For the text-containing cell, return its midpoint in [X, Y] coordinate format. 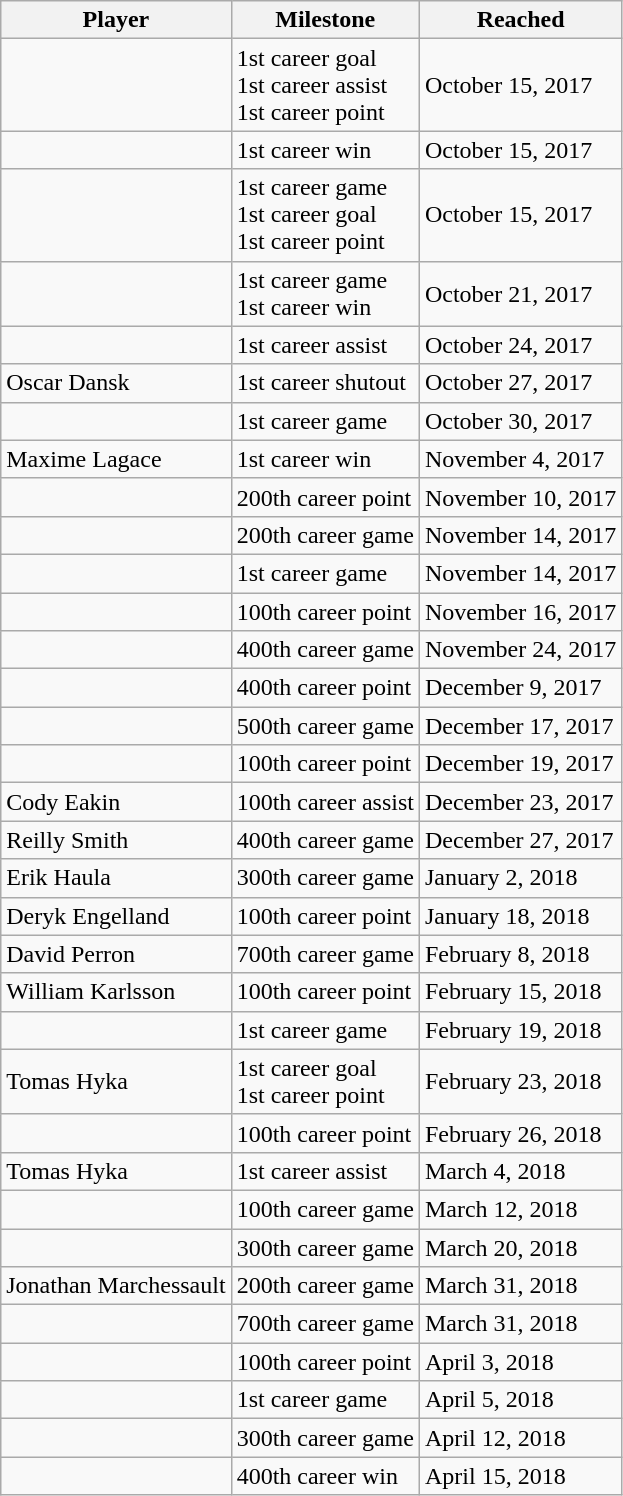
April 12, 2018 [520, 1438]
January 2, 2018 [520, 878]
Milestone [325, 20]
500th career game [325, 726]
Maxime Lagace [116, 459]
Reached [520, 20]
December 9, 2017 [520, 688]
November 16, 2017 [520, 611]
Player [116, 20]
October 21, 2017 [520, 294]
1st career game1st career win [325, 294]
February 19, 2018 [520, 1030]
December 23, 2017 [520, 802]
December 19, 2017 [520, 764]
Cody Eakin [116, 802]
Oscar Dansk [116, 383]
William Karlsson [116, 992]
November 10, 2017 [520, 497]
February 15, 2018 [520, 992]
January 18, 2018 [520, 916]
March 12, 2018 [520, 1209]
Jonathan Marchessault [116, 1286]
400th career point [325, 688]
March 20, 2018 [520, 1247]
100th career game [325, 1209]
Deryk Engelland [116, 916]
April 5, 2018 [520, 1400]
1st career goal1st career point [325, 1082]
Erik Haula [116, 878]
David Perron [116, 954]
1st career goal1st career assist1st career point [325, 85]
April 15, 2018 [520, 1476]
March 4, 2018 [520, 1171]
April 3, 2018 [520, 1362]
October 24, 2017 [520, 345]
October 27, 2017 [520, 383]
February 23, 2018 [520, 1082]
400th career win [325, 1476]
1st career game1st career goal1st career point [325, 215]
November 24, 2017 [520, 650]
200th career point [325, 497]
February 8, 2018 [520, 954]
February 26, 2018 [520, 1133]
November 4, 2017 [520, 459]
October 30, 2017 [520, 421]
100th career assist [325, 802]
December 27, 2017 [520, 840]
Reilly Smith [116, 840]
1st career shutout [325, 383]
December 17, 2017 [520, 726]
